Find where the given text appears and provide that cell's center as (X, Y) coordinate. 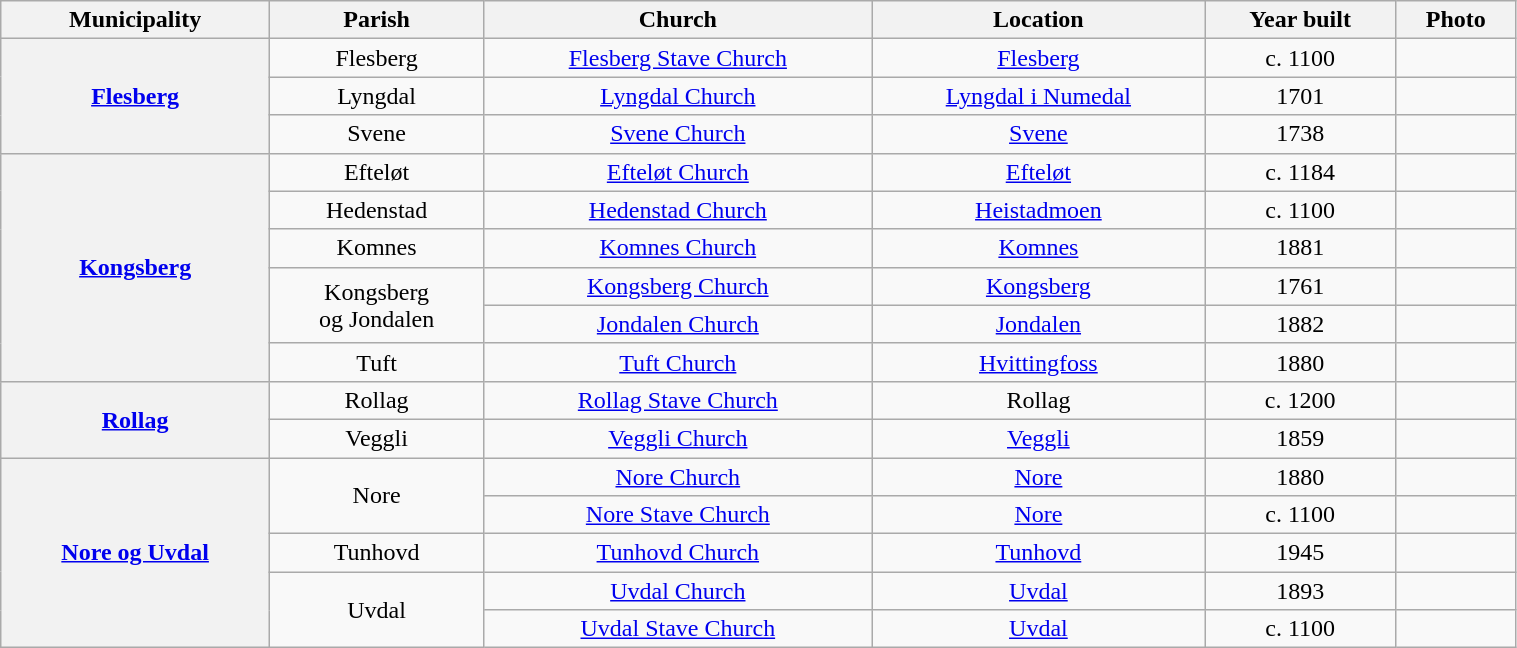
Lyngdal (377, 96)
Lyngdal i Numedal (1038, 96)
Tunhovd Church (678, 553)
Nore Church (678, 477)
Uvdal Stave Church (678, 629)
Nore og Uvdal (136, 553)
Komnes Church (678, 248)
Veggli Church (678, 438)
Hvittingfoss (1038, 362)
1882 (1300, 324)
1945 (1300, 553)
c. 1184 (1300, 172)
1738 (1300, 134)
Nore Stave Church (678, 515)
Svene Church (678, 134)
Photo (1456, 20)
Kongsberg Church (678, 286)
Tuft Church (678, 362)
Heistadmoen (1038, 210)
Location (1038, 20)
Church (678, 20)
Uvdal Church (678, 591)
Jondalen (1038, 324)
Efteløt Church (678, 172)
Jondalen Church (678, 324)
1701 (1300, 96)
c. 1200 (1300, 400)
Hedenstad Church (678, 210)
1881 (1300, 248)
1859 (1300, 438)
Hedenstad (377, 210)
Year built (1300, 20)
Flesberg Stave Church (678, 58)
Rollag Stave Church (678, 400)
Lyngdal Church (678, 96)
1761 (1300, 286)
1893 (1300, 591)
Kongsbergog Jondalen (377, 305)
Tuft (377, 362)
Parish (377, 20)
Municipality (136, 20)
